Pinpoint the cell where the given text exists, returning its (x, y) midpoint coordinate. 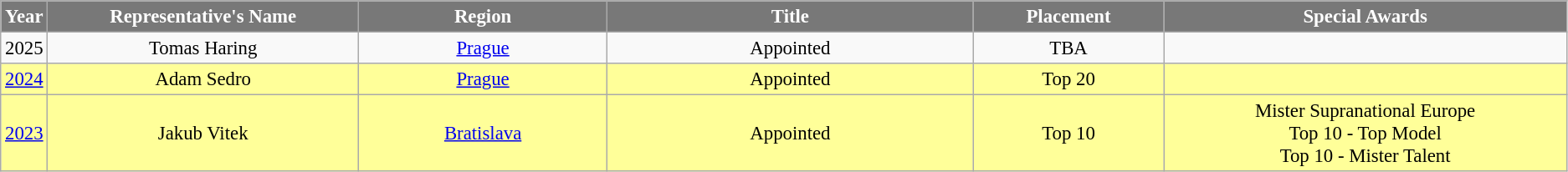
2024 (24, 79)
Bratislava (484, 134)
2023 (24, 134)
Top 20 (1068, 79)
Year (24, 17)
Representative's Name (203, 17)
2025 (24, 48)
Region (484, 17)
Adam Sedro (203, 79)
Jakub Vitek (203, 134)
Mister Supranational EuropeTop 10 - Top ModelTop 10 - Mister Talent (1366, 134)
Tomas Haring (203, 48)
Top 10 (1068, 134)
Placement (1068, 17)
Special Awards (1366, 17)
Title (791, 17)
TBA (1068, 48)
